Detect which cell encompasses the target text, then output its (X, Y) center coordinate. 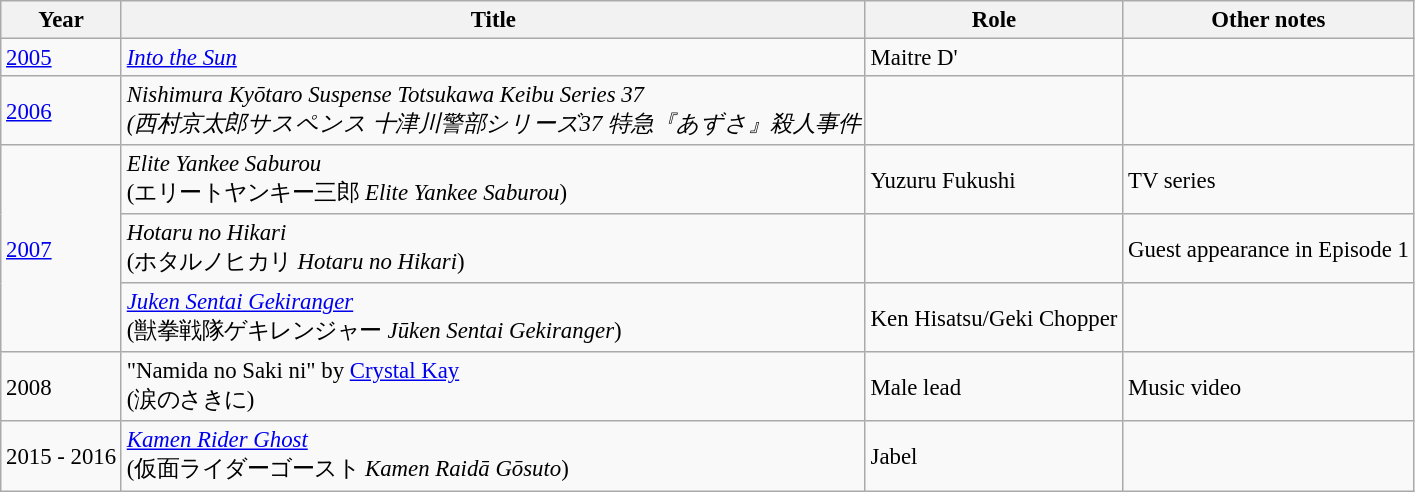
Ken Hisatsu/Geki Chopper (994, 318)
Jabel (994, 456)
Elite Yankee Saburou(エリートヤンキー三郎 Elite Yankee Saburou) (493, 180)
Nishimura Kyōtaro Suspense Totsukawa Keibu Series 37(西村京太郎サスペンス 十津川警部シリーズ37 特急『あずさ』殺人事件 (493, 110)
Hotaru no Hikari(ホタルノヒカリ Hotaru no Hikari) (493, 248)
Male lead (994, 386)
Into the Sun (493, 58)
Title (493, 20)
Guest appearance in Episode 1 (1268, 248)
Juken Sentai Gekiranger(獣拳戦隊ゲキレンジャー Jūken Sentai Gekiranger) (493, 318)
2007 (62, 248)
2008 (62, 386)
Music video (1268, 386)
2005 (62, 58)
Other notes (1268, 20)
Kamen Rider Ghost(仮面ライダーゴースト Kamen Raidā Gōsuto) (493, 456)
2006 (62, 110)
Year (62, 20)
Yuzuru Fukushi (994, 180)
2015 - 2016 (62, 456)
Role (994, 20)
"Namida no Saki ni" by Crystal Kay (涙のさきに) (493, 386)
TV series (1268, 180)
Maitre D' (994, 58)
